Locate the cell with the specified text and output its (x, y) center coordinate. 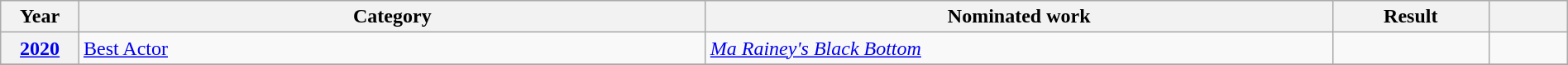
Category (392, 17)
2020 (40, 48)
Nominated work (1019, 17)
Ma Rainey's Black Bottom (1019, 48)
Result (1411, 17)
Best Actor (392, 48)
Year (40, 17)
